Identify which cell holds the provided text, then report its [X, Y] central coordinate. 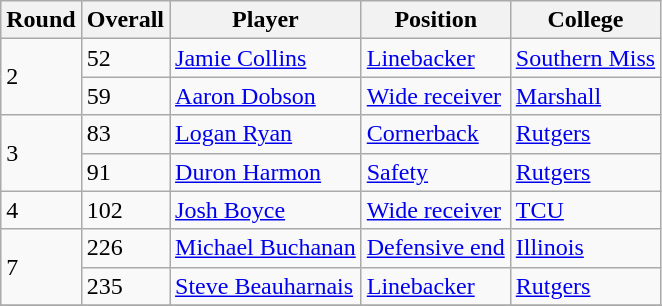
Southern Miss [585, 58]
Player [266, 20]
3 [41, 153]
TCU [585, 210]
2 [41, 77]
Aaron Dobson [266, 96]
7 [41, 267]
Steve Beauharnais [266, 286]
Duron Harmon [266, 172]
Josh Boyce [266, 210]
Overall [125, 20]
Position [436, 20]
59 [125, 96]
52 [125, 58]
102 [125, 210]
Illinois [585, 248]
Safety [436, 172]
4 [41, 210]
235 [125, 286]
Round [41, 20]
83 [125, 134]
Jamie Collins [266, 58]
Defensive end [436, 248]
Logan Ryan [266, 134]
Cornerback [436, 134]
226 [125, 248]
College [585, 20]
Michael Buchanan [266, 248]
Marshall [585, 96]
91 [125, 172]
